Return the [x, y] coordinate for the center point of the cell that contains the specified text.  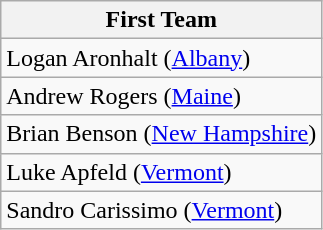
Andrew Rogers (Maine) [162, 96]
Logan Aronhalt (Albany) [162, 58]
Brian Benson (New Hampshire) [162, 134]
Luke Apfeld (Vermont) [162, 172]
Sandro Carissimo (Vermont) [162, 210]
First Team [162, 20]
